Provide the [X, Y] coordinate of the cell's center where the given text is located.  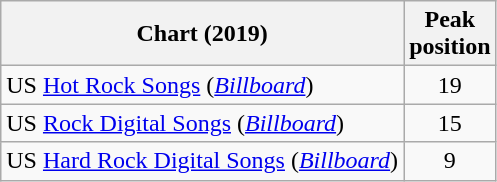
Chart (2019) [202, 34]
19 [450, 85]
9 [450, 161]
US Hard Rock Digital Songs (Billboard) [202, 161]
Peakposition [450, 34]
15 [450, 123]
US Rock Digital Songs (Billboard) [202, 123]
US Hot Rock Songs (Billboard) [202, 85]
